From the cell containing the given text, extract its center point as (x, y) coordinate. 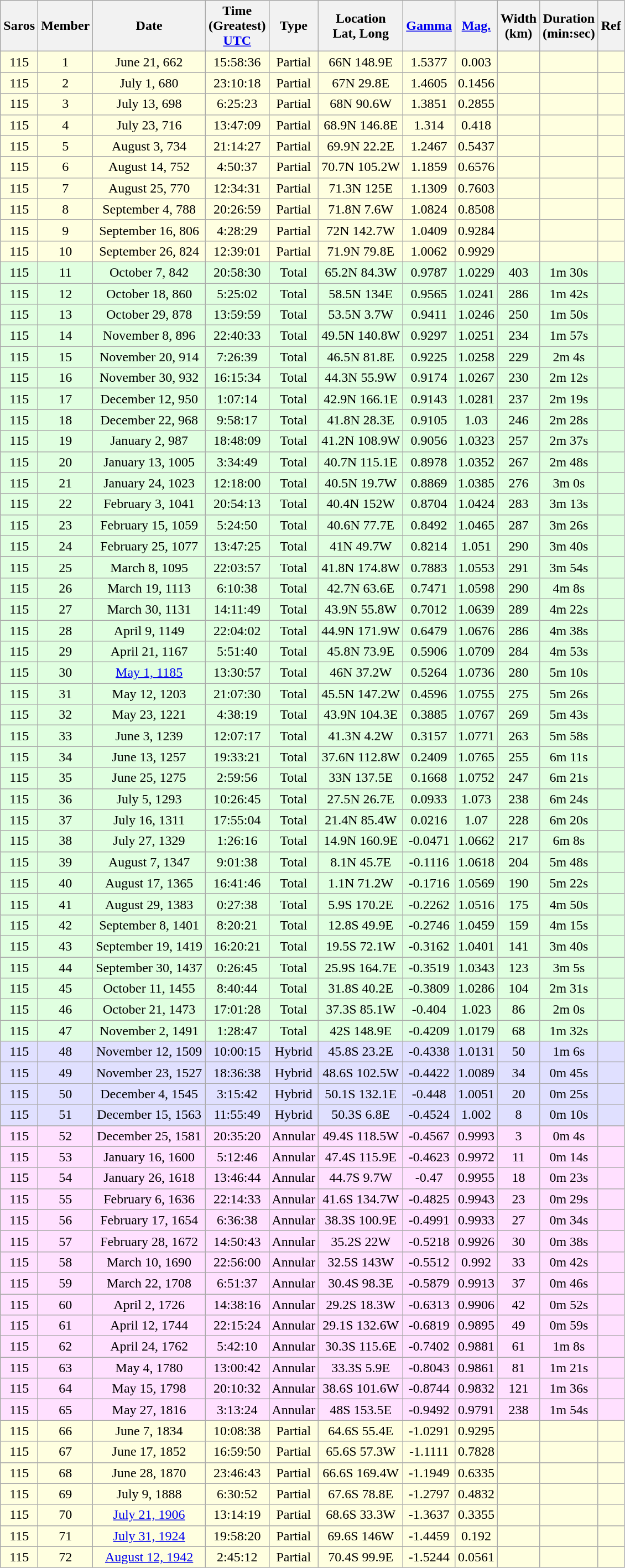
0m 45s (569, 1073)
65.6S 57.3W (361, 1452)
1.0246 (476, 315)
3m 5s (569, 968)
June 7, 1834 (149, 1431)
0.003 (476, 62)
May 1, 1185 (149, 673)
121 (519, 1389)
5m 48s (569, 862)
5m 22s (569, 883)
41.8N 174.8W (361, 567)
0.9881 (476, 1347)
291 (519, 567)
1.002 (476, 1115)
0.9895 (476, 1326)
September 30, 1437 (149, 968)
-0.0471 (429, 841)
71.3N 125E (361, 188)
40.6N 77.7E (361, 525)
159 (519, 925)
0.9295 (476, 1431)
21:14:27 (237, 146)
July 21, 1906 (149, 1515)
22:40:33 (237, 336)
230 (519, 378)
21:07:30 (237, 694)
9 (65, 230)
22:14:33 (237, 1199)
0.4832 (476, 1494)
December 22, 968 (149, 420)
0.8978 (429, 462)
48 (65, 1052)
March 22, 1708 (149, 1283)
3:13:24 (237, 1410)
August 17, 1365 (149, 883)
45 (65, 989)
0.9913 (476, 1283)
44 (65, 968)
30.4S 98.3E (361, 1283)
1.0662 (476, 841)
August 25, 770 (149, 188)
August 29, 1383 (149, 904)
2m 31s (569, 989)
1.0409 (429, 230)
0.5264 (429, 673)
41.2N 108.9W (361, 441)
September 26, 824 (149, 251)
64.6S 55.4E (361, 1431)
32 (65, 715)
17:01:28 (237, 1010)
38 (65, 841)
3m 0s (569, 483)
0m 38s (569, 1241)
0m 42s (569, 1262)
1m 36s (569, 1389)
1m 21s (569, 1368)
43.9N 104.3E (361, 715)
1.0569 (476, 883)
13:47:09 (237, 125)
20:58:30 (237, 272)
10:26:45 (237, 799)
0m 46s (569, 1283)
0.2409 (429, 757)
1.2467 (429, 146)
18:36:38 (237, 1073)
26 (65, 588)
November 23, 1527 (149, 1073)
42.7N 63.6E (361, 588)
37.6N 112.8W (361, 757)
5m 43s (569, 715)
-1.4459 (429, 1536)
228 (519, 820)
12 (65, 294)
20:54:13 (237, 504)
1:28:47 (237, 1031)
0.9225 (429, 357)
0.4596 (429, 694)
-0.5218 (429, 1241)
Width(km) (519, 26)
67.6S 78.8E (361, 1494)
5 (65, 146)
September 8, 1401 (149, 925)
46 (65, 1010)
33N 137.5E (361, 778)
123 (519, 968)
0.7471 (429, 588)
59 (65, 1283)
6m 24s (569, 799)
-0.1716 (429, 883)
41 (65, 904)
44.9N 171.9W (361, 630)
-1.2797 (429, 1494)
0.9861 (476, 1368)
May 4, 1780 (149, 1368)
37.3S 85.1W (361, 1010)
December 15, 1563 (149, 1115)
July 23, 716 (149, 125)
-0.2262 (429, 904)
March 30, 1131 (149, 609)
0m 14s (569, 1157)
51 (65, 1115)
0.9297 (429, 336)
1.0465 (476, 525)
2m 12s (569, 378)
1.0639 (476, 609)
November 12, 1509 (149, 1052)
9:58:17 (237, 420)
20:35:20 (237, 1136)
0.9933 (476, 1220)
October 7, 842 (149, 272)
0.9943 (476, 1199)
19 (65, 441)
April 9, 1149 (149, 630)
0.192 (476, 1536)
247 (519, 778)
0.0561 (476, 1557)
1m 30s (569, 272)
1.0062 (429, 251)
October 18, 860 (149, 294)
67N 29.8E (361, 83)
-0.2746 (429, 925)
275 (519, 694)
1.0752 (476, 778)
-0.4623 (429, 1157)
55 (65, 1199)
38.6S 101.6W (361, 1389)
February 6, 1636 (149, 1199)
2 (65, 83)
-0.9492 (429, 1410)
72N 142.7W (361, 230)
13:47:25 (237, 546)
0.0933 (429, 799)
8.1N 45.7E (361, 862)
July 16, 1311 (149, 820)
21.4N 85.4W (361, 820)
62 (65, 1347)
44.7S 9.7W (361, 1178)
23:46:43 (237, 1473)
1:07:14 (237, 399)
49.5N 140.8W (361, 336)
1:26:16 (237, 841)
5:25:02 (237, 294)
1.0251 (476, 336)
June 28, 1870 (149, 1473)
204 (519, 862)
1.0089 (476, 1073)
0.7603 (476, 188)
22 (65, 504)
1.0343 (476, 968)
0.9906 (476, 1304)
1.0281 (476, 399)
289 (519, 609)
263 (519, 736)
0m 52s (569, 1304)
-0.5512 (429, 1262)
287 (519, 525)
0.3355 (476, 1515)
29.1S 132.6W (361, 1326)
4m 8s (569, 588)
50.1S 132.1E (361, 1094)
5:24:50 (237, 525)
October 29, 878 (149, 315)
71.9N 79.8E (361, 251)
4m 53s (569, 652)
5:12:46 (237, 1157)
20:10:32 (237, 1389)
May 27, 1816 (149, 1410)
13:59:59 (237, 315)
283 (519, 504)
65.2N 84.3W (361, 272)
10:08:38 (237, 1431)
284 (519, 652)
November 8, 896 (149, 336)
1m 32s (569, 1031)
5:42:10 (237, 1347)
14:11:49 (237, 609)
41.3N 4.2W (361, 736)
48.6S 102.5W (361, 1073)
13:14:19 (237, 1515)
3m 13s (569, 504)
58 (65, 1262)
69.9N 22.2E (361, 146)
42.9N 166.1E (361, 399)
3m 54s (569, 567)
May 15, 1798 (149, 1389)
86 (519, 1010)
2m 4s (569, 357)
May 12, 1203 (149, 694)
7 (65, 188)
0.6576 (476, 167)
1.0618 (476, 862)
-0.3162 (429, 946)
64 (65, 1389)
13:30:57 (237, 673)
6m 8s (569, 841)
19.5S 72.1W (361, 946)
56 (65, 1220)
250 (519, 315)
1 (65, 62)
0.5906 (429, 652)
16 (65, 378)
1.0424 (476, 504)
280 (519, 673)
17 (65, 399)
0.6335 (476, 1473)
April 21, 1167 (149, 652)
6:25:23 (237, 104)
1.0352 (476, 462)
January 2, 987 (149, 441)
2m 28s (569, 420)
July 31, 1924 (149, 1536)
November 30, 932 (149, 378)
1.0258 (476, 357)
29.2S 18.3W (361, 1304)
1m 42s (569, 294)
246 (519, 420)
81 (519, 1368)
68.9N 146.8E (361, 125)
13 (65, 315)
31.8S 40.2E (361, 989)
1.0553 (476, 567)
40.4N 152W (361, 504)
0.9284 (476, 230)
-0.6313 (429, 1304)
16:15:34 (237, 378)
48S 153.5E (361, 1410)
-0.4825 (429, 1199)
403 (519, 272)
0.3885 (429, 715)
June 13, 1257 (149, 757)
15:58:36 (237, 62)
0.8492 (429, 525)
6:10:38 (237, 588)
0.1456 (476, 83)
Gamma (429, 26)
0.9993 (476, 1136)
September 4, 788 (149, 209)
44.3N 55.9W (361, 378)
1.5377 (429, 62)
1m 54s (569, 1410)
August 12, 1942 (149, 1557)
267 (519, 462)
27.5N 26.7E (361, 799)
2m 0s (569, 1010)
4:50:37 (237, 167)
12:39:01 (237, 251)
12.8S 49.9E (361, 925)
1.0516 (476, 904)
0.7012 (429, 609)
175 (519, 904)
November 2, 1491 (149, 1031)
63 (65, 1368)
August 14, 752 (149, 167)
67 (65, 1452)
2:59:56 (237, 778)
Saros (19, 26)
23:10:18 (237, 83)
1.0401 (476, 946)
54 (65, 1178)
1.03 (476, 420)
0.7883 (429, 567)
30.3S 115.6E (361, 1347)
1.0267 (476, 378)
0.9056 (429, 441)
-0.5879 (429, 1283)
217 (519, 841)
14:38:16 (237, 1304)
January 26, 1618 (149, 1178)
8:20:21 (237, 925)
16:59:50 (237, 1452)
66N 148.9E (361, 62)
14.9N 160.9E (361, 841)
0.418 (476, 125)
0:27:38 (237, 904)
-0.8043 (429, 1368)
1.0286 (476, 989)
190 (519, 883)
-0.4524 (429, 1115)
33.3S 5.9E (361, 1368)
August 3, 734 (149, 146)
25 (65, 567)
68N 90.6W (361, 104)
29 (65, 652)
35.2S 22W (361, 1241)
January 16, 1600 (149, 1157)
1.0051 (476, 1094)
1.073 (476, 799)
6m 21s (569, 778)
February 3, 1041 (149, 504)
0:26:45 (237, 968)
40.5N 19.7W (361, 483)
6 (65, 167)
June 3, 1239 (149, 736)
72 (65, 1557)
-0.6819 (429, 1326)
1.0824 (429, 209)
1.0323 (476, 441)
38.3S 100.9E (361, 1220)
35 (65, 778)
July 13, 698 (149, 104)
1.314 (429, 125)
60 (65, 1304)
0.9411 (429, 315)
41.8N 28.3E (361, 420)
2m 19s (569, 399)
46N 37.2W (361, 673)
0m 10s (569, 1115)
10:00:15 (237, 1052)
December 25, 1581 (149, 1136)
66 (65, 1431)
5.9S 170.2E (361, 904)
-0.404 (429, 1010)
32.5S 143W (361, 1262)
December 12, 950 (149, 399)
68.6S 33.3W (361, 1515)
March 10, 1690 (149, 1262)
255 (519, 757)
October 11, 1455 (149, 989)
5m 26s (569, 694)
10 (65, 251)
1.1859 (429, 167)
22:04:02 (237, 630)
-1.0291 (429, 1431)
-1.3637 (429, 1515)
July 5, 1293 (149, 799)
-0.4567 (429, 1136)
71 (65, 1536)
4m 50s (569, 904)
0.9926 (476, 1241)
49.4S 118.5W (361, 1136)
5m 58s (569, 736)
16:41:46 (237, 883)
41.6S 134.7W (361, 1199)
0.9787 (429, 272)
1m 8s (569, 1347)
0.1668 (429, 778)
0m 59s (569, 1326)
69 (65, 1494)
36 (65, 799)
0.9955 (476, 1178)
141 (519, 946)
6:51:37 (237, 1283)
September 19, 1419 (149, 946)
3:15:42 (237, 1094)
229 (519, 357)
15 (65, 357)
0.5437 (476, 146)
4:38:19 (237, 715)
1.051 (476, 546)
August 7, 1347 (149, 862)
20:26:59 (237, 209)
12:07:17 (237, 736)
53.5N 3.7W (361, 315)
1.0676 (476, 630)
1.07 (476, 820)
12:34:31 (237, 188)
0m 4s (569, 1136)
-0.4422 (429, 1073)
24 (65, 546)
1.023 (476, 1010)
0.8214 (429, 546)
LocationLat, Long (361, 26)
6m 11s (569, 757)
-0.1116 (429, 862)
47 (65, 1031)
43 (65, 946)
Type (294, 26)
1.0229 (476, 272)
13:46:44 (237, 1178)
0.9105 (429, 420)
0.8869 (429, 483)
46.5N 81.8E (361, 357)
-0.4209 (429, 1031)
March 19, 1113 (149, 588)
25.9S 164.7E (361, 968)
70.7N 105.2W (361, 167)
-1.1111 (429, 1452)
1.0755 (476, 694)
-0.3809 (429, 989)
1.1N 71.2W (361, 883)
0.9174 (429, 378)
January 13, 1005 (149, 462)
0m 25s (569, 1094)
-1.1949 (429, 1473)
1m 57s (569, 336)
69.6S 146W (361, 1536)
November 20, 914 (149, 357)
March 8, 1095 (149, 567)
21 (65, 483)
0.6479 (429, 630)
269 (519, 715)
June 17, 1852 (149, 1452)
41N 49.7W (361, 546)
1.0736 (476, 673)
52 (65, 1136)
December 4, 1545 (149, 1094)
June 21, 662 (149, 62)
Time(Greatest)UTC (237, 26)
0.9143 (429, 399)
-0.3519 (429, 968)
5:51:40 (237, 652)
April 2, 1726 (149, 1304)
53 (65, 1157)
May 23, 1221 (149, 715)
0.9929 (476, 251)
6:30:52 (237, 1494)
Member (65, 26)
104 (519, 989)
3m 26s (569, 525)
4:28:29 (237, 230)
2m 37s (569, 441)
45.5N 147.2W (361, 694)
4m 22s (569, 609)
0.992 (476, 1262)
0m 29s (569, 1199)
6m 20s (569, 820)
45.8N 73.9E (361, 652)
1m 50s (569, 315)
July 27, 1329 (149, 841)
1.0241 (476, 294)
4m 38s (569, 630)
70 (65, 1515)
7:26:39 (237, 357)
17:55:04 (237, 820)
18:48:09 (237, 441)
5m 10s (569, 673)
-0.4338 (429, 1052)
0.3157 (429, 736)
0.0216 (429, 820)
66.6S 169.4W (361, 1473)
1.0709 (476, 652)
237 (519, 399)
45.8S 23.2E (361, 1052)
71.8N 7.6W (361, 209)
31 (65, 694)
47.4S 115.9E (361, 1157)
8:40:44 (237, 989)
2:45:12 (237, 1557)
22:56:00 (237, 1262)
2m 48s (569, 462)
14:50:43 (237, 1241)
22:03:57 (237, 567)
0.9565 (429, 294)
0m 34s (569, 1220)
42S 148.9E (361, 1031)
February 25, 1077 (149, 546)
1.0771 (476, 736)
276 (519, 483)
43.9N 55.8W (361, 609)
-0.47 (429, 1178)
Ref (611, 26)
58.5N 134E (361, 294)
16:20:21 (237, 946)
65 (65, 1410)
-0.448 (429, 1094)
40 (65, 883)
50.3S 6.8E (361, 1115)
1.0385 (476, 483)
July 9, 1888 (149, 1494)
234 (519, 336)
3:34:49 (237, 462)
Mag. (476, 26)
39 (65, 862)
4 (65, 125)
0.2855 (476, 104)
June 25, 1275 (149, 778)
-0.8744 (429, 1389)
1.0767 (476, 715)
July 1, 680 (149, 83)
1.3851 (429, 104)
0.9972 (476, 1157)
19:58:20 (237, 1536)
-0.7402 (429, 1347)
0m 23s (569, 1178)
February 15, 1059 (149, 525)
28 (65, 630)
0.9832 (476, 1389)
October 21, 1473 (149, 1010)
April 12, 1744 (149, 1326)
11:55:49 (237, 1115)
0.8704 (429, 504)
12:18:00 (237, 483)
January 24, 1023 (149, 483)
0.9791 (476, 1410)
1.0765 (476, 757)
1.4605 (429, 83)
1.1309 (429, 188)
0.8508 (476, 209)
0.7828 (476, 1452)
1.0131 (476, 1052)
4m 15s (569, 925)
1.0598 (476, 588)
13:00:42 (237, 1368)
70.4S 99.9E (361, 1557)
-1.5244 (429, 1557)
Duration(min:sec) (569, 26)
April 24, 1762 (149, 1347)
57 (65, 1241)
40.7N 115.1E (361, 462)
-0.4991 (429, 1220)
1m 6s (569, 1052)
1.0459 (476, 925)
February 17, 1654 (149, 1220)
1.0179 (476, 1031)
Date (149, 26)
6:36:38 (237, 1220)
257 (519, 441)
22:15:24 (237, 1326)
19:33:21 (237, 757)
September 16, 806 (149, 230)
14 (65, 336)
9:01:38 (237, 862)
February 28, 1672 (149, 1241)
